From the cell containing the given text, extract its center point as (X, Y) coordinate. 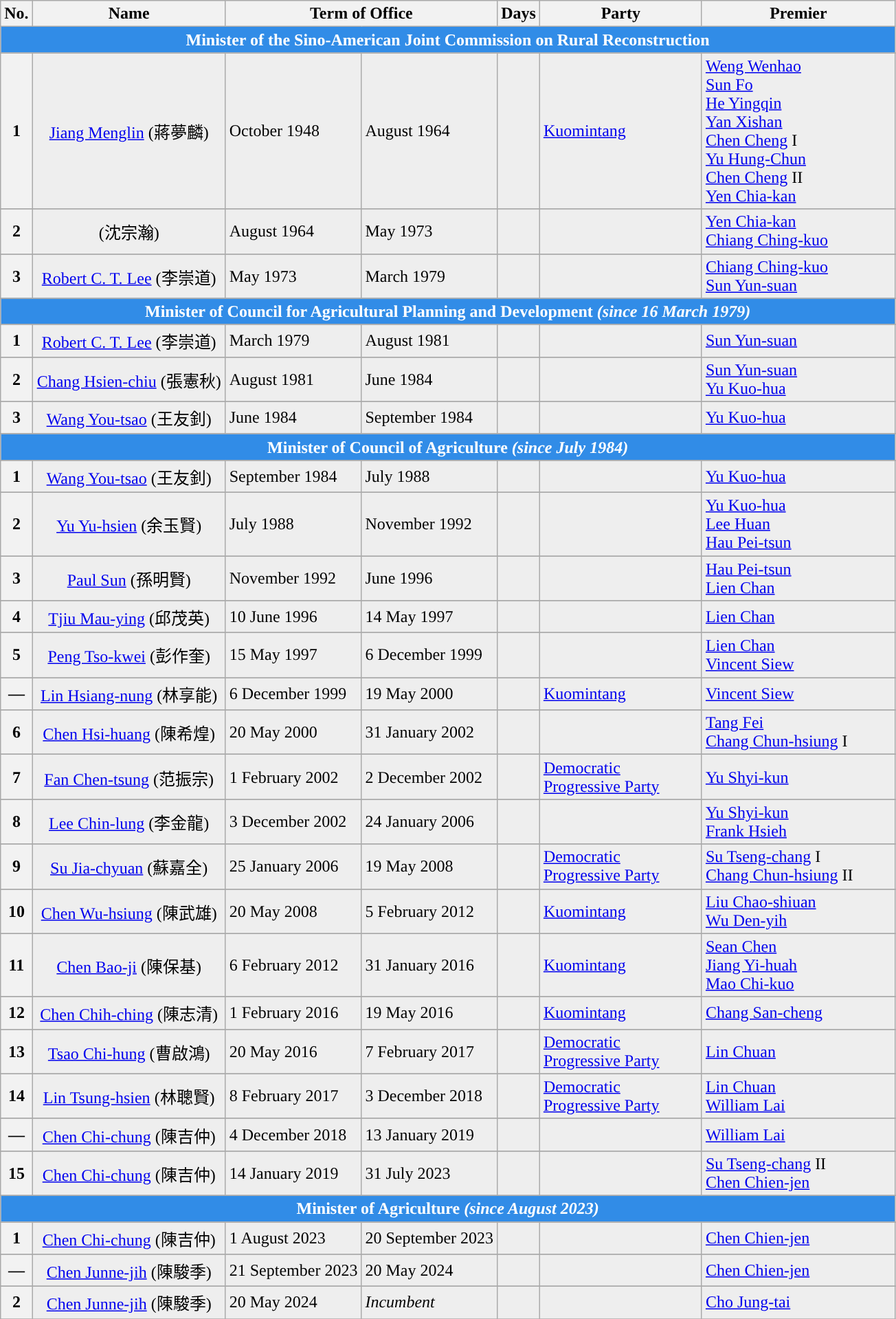
Fan Chen-tsung (范振宗) (129, 777)
Minister of Council of Agriculture (since July 1984) (448, 447)
2 December 2002 (429, 777)
Term of Office (361, 14)
Chiang Ching-kuoSun Yun-suan (798, 276)
Tsao Chi-hung (曹啟鴻) (129, 1052)
Lin Hsiang-nung (林享能) (129, 694)
Yu Yu-hsien (余玉賢) (129, 524)
31 January 2002 (429, 733)
25 January 2006 (293, 866)
3 December 2018 (429, 1096)
31 July 2023 (429, 1173)
Su Tseng-chang IIChen Chien-jen (798, 1173)
6 February 2012 (293, 965)
Cho Jung-tai (798, 1303)
31 January 2016 (429, 965)
1 February 2016 (293, 1013)
No. (16, 14)
8 February 2017 (293, 1096)
Lin Chuan (798, 1052)
4 (16, 617)
20 May 2000 (293, 733)
Sun Yun-suanYu Kuo-hua (798, 379)
Premier (798, 14)
5 (16, 656)
19 May 2016 (429, 1013)
7 February 2017 (429, 1052)
20 September 2023 (429, 1239)
Minister of the Sino-American Joint Commission on Rural Reconstruction (448, 40)
Lin Tsung-hsien (林聰賢) (129, 1096)
Chang Hsien-chiu (張憲秋) (129, 379)
Paul Sun (孫明賢) (129, 577)
Yu Shyi-kun (798, 777)
Tang FeiChang Chun-hsiung I (798, 733)
Yu Shyi-kunFrank Hsieh (798, 822)
10 June 1996 (293, 617)
24 January 2006 (429, 822)
Party (620, 14)
Su Jia-chyuan (蘇嘉全) (129, 866)
June 1996 (429, 577)
13 (16, 1052)
Lee Chin-lung (李金龍) (129, 822)
9 (16, 866)
Lin ChuanWilliam Lai (798, 1096)
Yen Chia-kanChiang Ching-kuo (798, 231)
Tjiu Mau-ying (邱茂英) (129, 617)
21 September 2023 (293, 1270)
15 (16, 1173)
14 January 2019 (293, 1173)
1 February 2002 (293, 777)
11 (16, 965)
Days (519, 14)
20 May 2008 (293, 911)
Chen Bao-ji (陳保基) (129, 965)
(沈宗瀚) (129, 231)
Chen Chih-ching (陳志清) (129, 1013)
6 (16, 733)
8 (16, 822)
Minister of Agriculture (since August 2023) (448, 1208)
4 December 2018 (293, 1134)
Name (129, 14)
Lien ChanVincent Siew (798, 656)
October 1948 (293, 131)
Chen Hsi-huang (陳希煌) (129, 733)
19 May 2008 (429, 866)
Yu Kuo-huaLee HuanHau Pei-tsun (798, 524)
Weng WenhaoSun FoHe YingqinYan XishanChen Cheng IYu Hung-ChunChen Cheng IIYen Chia-kan (798, 131)
12 (16, 1013)
20 May 2016 (293, 1052)
19 May 2000 (429, 694)
Chen Wu-hsiung (陳武雄) (129, 911)
Peng Tso-kwei (彭作奎) (129, 656)
5 February 2012 (429, 911)
Liu Chao-shiuanWu Den-yih (798, 911)
15 May 1997 (293, 656)
14 May 1997 (429, 617)
1 August 2023 (293, 1239)
Hau Pei-tsunLien Chan (798, 577)
14 (16, 1096)
7 (16, 777)
13 January 2019 (429, 1134)
Incumbent (429, 1303)
William Lai (798, 1134)
Minister of Council for Agricultural Planning and Development (since 16 March 1979) (448, 311)
Su Tseng-chang IChang Chun-hsiung II (798, 866)
Jiang Menglin (蔣夢麟) (129, 131)
Sun Yun-suan (798, 341)
10 (16, 911)
Sean ChenJiang Yi-huahMao Chi-kuo (798, 965)
3 December 2002 (293, 822)
Vincent Siew (798, 694)
Chang San-cheng (798, 1013)
Lien Chan (798, 617)
